Locate the cell with the specified text and output its (X, Y) center coordinate. 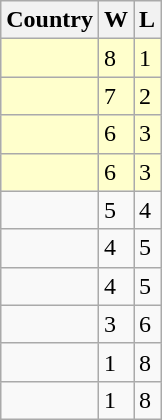
L (148, 20)
Country (50, 20)
2 (148, 96)
7 (116, 96)
W (116, 20)
